Determine the [x, y] coordinate at the center of the cell enclosing the given text.  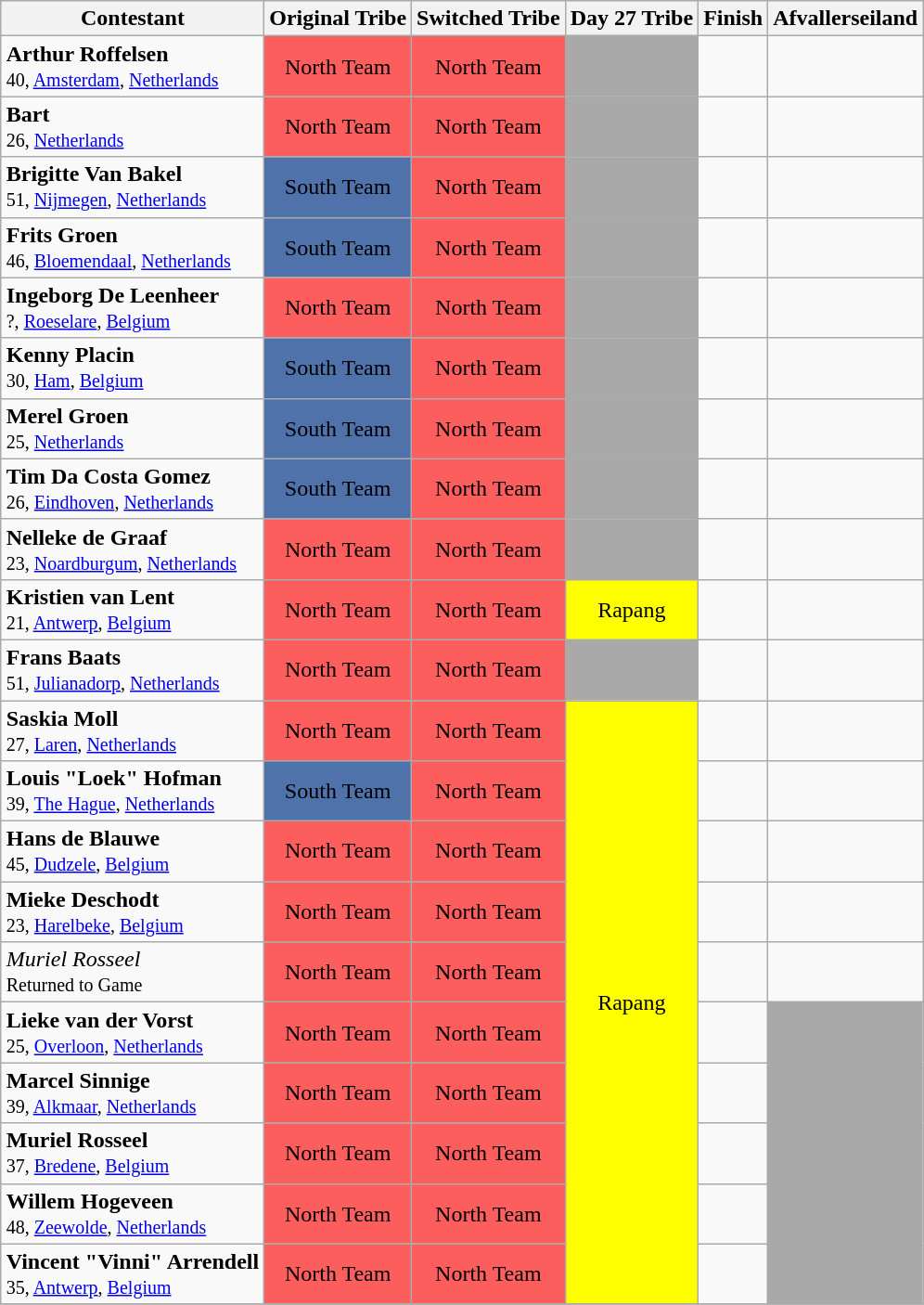
Nelleke de Graaf23, Noardburgum, Netherlands [133, 549]
Hans de Blauwe45, Dudzele, Belgium [133, 852]
Switched Tribe [489, 19]
Mieke Deschodt23, Harelbeke, Belgium [133, 911]
Louis "Loek" Hofman39, The Hague, Netherlands [133, 791]
Frans Baats51, Julianadorp, Netherlands [133, 670]
Day 27 Tribe [632, 19]
Tim Da Costa Gomez26, Eindhoven, Netherlands [133, 488]
Muriel Rosseel37, Bredene, Belgium [133, 1153]
Afvallerseiland [846, 19]
Original Tribe [338, 19]
Frits Groen46, Bloemendaal, Netherlands [133, 247]
Kristien van Lent21, Antwerp, Belgium [133, 609]
Finish [733, 19]
Bart 26, Netherlands [133, 126]
Contestant [133, 19]
Merel Groen25, Netherlands [133, 429]
Saskia Moll27, Laren, Netherlands [133, 730]
Brigitte Van Bakel51, Nijmegen, Netherlands [133, 187]
Muriel RosseelReturned to Game [133, 973]
Kenny Placin30, Ham, Belgium [133, 368]
Marcel Sinnige39, Alkmaar, Netherlands [133, 1093]
Ingeborg De Leenheer?, Roeselare, Belgium [133, 308]
Lieke van der Vorst25, Overloon, Netherlands [133, 1032]
Willem Hogeveen48, Zeewolde, Netherlands [133, 1214]
Arthur Roffelsen40, Amsterdam, Netherlands [133, 67]
Vincent "Vinni" Arrendell35, Antwerp, Belgium [133, 1273]
